Output the [X, Y] coordinate of the center of the cell containing the given text.  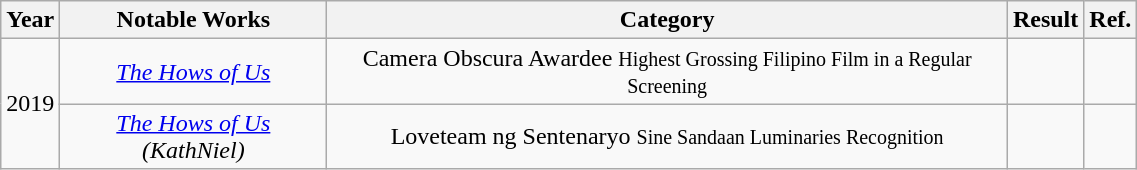
Category [667, 20]
Camera Obscura Awardee Highest Grossing Filipino Film in a Regular Screening [667, 72]
Result [1045, 20]
The Hows of Us [194, 72]
2019 [30, 104]
Notable Works [194, 20]
Ref. [1110, 20]
Year [30, 20]
Loveteam ng Sentenaryo Sine Sandaan Luminaries Recognition [667, 136]
The Hows of Us (KathNiel) [194, 136]
